Pinpoint the cell where the given text exists, returning its (X, Y) midpoint coordinate. 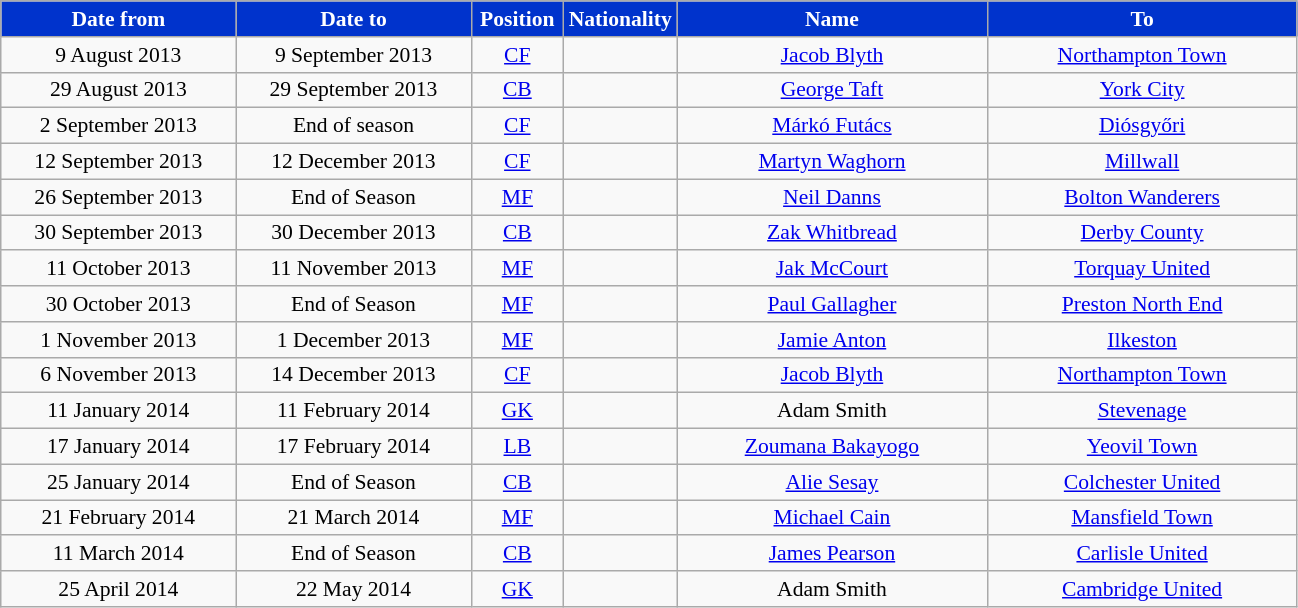
End of season (354, 126)
30 December 2013 (354, 233)
6 November 2013 (118, 375)
Yeovil Town (1142, 447)
22 May 2014 (354, 589)
25 January 2014 (118, 482)
1 December 2013 (354, 340)
Diósgyőri (1142, 126)
Zoumana Bakayogo (832, 447)
11 January 2014 (118, 411)
9 September 2013 (354, 55)
Preston North End (1142, 304)
Colchester United (1142, 482)
12 December 2013 (354, 162)
Name (832, 19)
Neil Danns (832, 197)
Date to (354, 19)
Millwall (1142, 162)
17 January 2014 (118, 447)
11 November 2013 (354, 269)
21 February 2014 (118, 518)
To (1142, 19)
11 March 2014 (118, 554)
Cambridge United (1142, 589)
25 April 2014 (118, 589)
Torquay United (1142, 269)
Jamie Anton (832, 340)
Derby County (1142, 233)
Date from (118, 19)
30 October 2013 (118, 304)
30 September 2013 (118, 233)
LB (518, 447)
11 February 2014 (354, 411)
17 February 2014 (354, 447)
14 December 2013 (354, 375)
Michael Cain (832, 518)
Zak Whitbread (832, 233)
29 August 2013 (118, 90)
26 September 2013 (118, 197)
Jak McCourt (832, 269)
Nationality (620, 19)
2 September 2013 (118, 126)
29 September 2013 (354, 90)
George Taft (832, 90)
11 October 2013 (118, 269)
Márkó Futács (832, 126)
Carlisle United (1142, 554)
Position (518, 19)
York City (1142, 90)
12 September 2013 (118, 162)
Martyn Waghorn (832, 162)
Paul Gallagher (832, 304)
Stevenage (1142, 411)
Bolton Wanderers (1142, 197)
Mansfield Town (1142, 518)
Ilkeston (1142, 340)
1 November 2013 (118, 340)
21 March 2014 (354, 518)
Alie Sesay (832, 482)
James Pearson (832, 554)
9 August 2013 (118, 55)
